Output the [X, Y] coordinate of the center of the cell containing the given text.  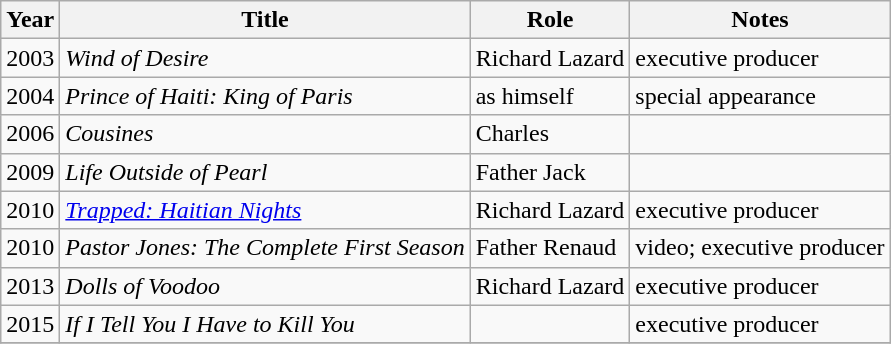
2004 [30, 96]
2006 [30, 134]
special appearance [760, 96]
Notes [760, 20]
Year [30, 20]
Life Outside of Pearl [265, 172]
2009 [30, 172]
Father Renaud [550, 248]
Cousines [265, 134]
Trapped: Haitian Nights [265, 210]
Charles [550, 134]
Title [265, 20]
as himself [550, 96]
If I Tell You I Have to Kill You [265, 324]
2013 [30, 286]
2015 [30, 324]
Wind of Desire [265, 58]
Pastor Jones: The Complete First Season [265, 248]
2003 [30, 58]
Father Jack [550, 172]
Prince of Haiti: King of Paris [265, 96]
Dolls of Voodoo [265, 286]
Role [550, 20]
video; executive producer [760, 248]
